Find where the given text appears and provide that cell's center as [x, y] coordinate. 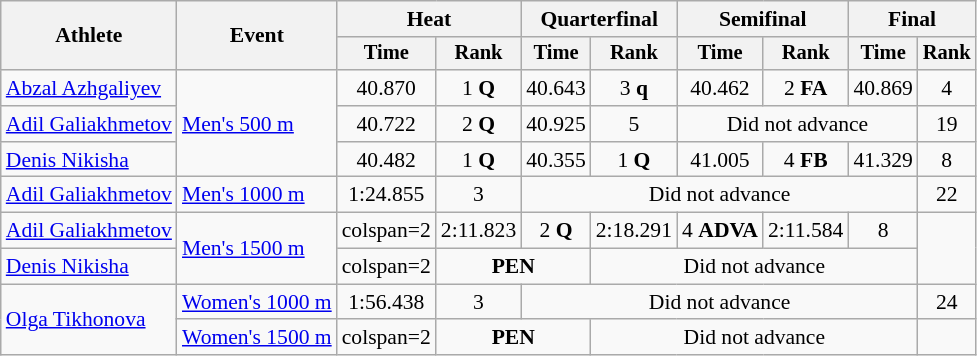
2:18.291 [634, 231]
Final [912, 19]
1:56.438 [386, 302]
5 [634, 124]
Women's 1000 m [257, 302]
40.870 [386, 88]
40.482 [386, 160]
Women's 1500 m [257, 338]
40.355 [556, 160]
4 FB [806, 160]
Heat [430, 19]
Men's 500 m [257, 124]
1:24.855 [386, 195]
4 ADVA [720, 231]
24 [947, 302]
4 [947, 88]
40.462 [720, 88]
Athlete [89, 36]
40.722 [386, 124]
Men's 1500 m [257, 248]
Quarterfinal [599, 19]
41.329 [882, 160]
22 [947, 195]
Event [257, 36]
Men's 1000 m [257, 195]
40.643 [556, 88]
3 q [634, 88]
Semifinal [762, 19]
2:11.823 [478, 231]
19 [947, 124]
Olga Tikhonova [89, 320]
41.005 [720, 160]
40.925 [556, 124]
Abzal Azhgaliyev [89, 88]
2 FA [806, 88]
40.869 [882, 88]
2:11.584 [806, 231]
